Search for the cell housing the specified text and yield its [x, y] center coordinate. 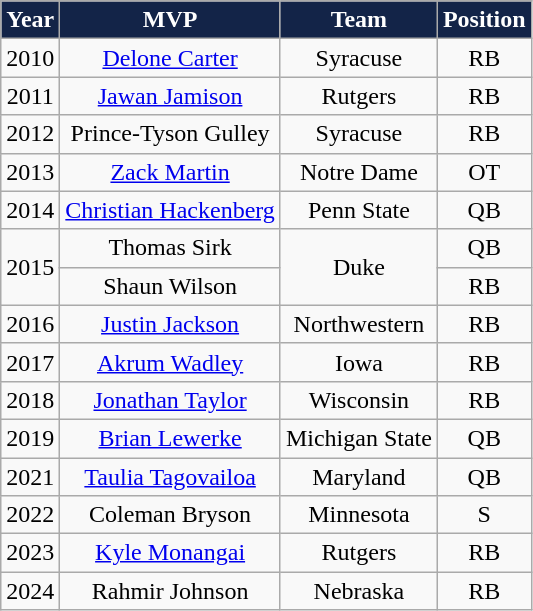
2018 [30, 400]
Justin Jackson [170, 324]
2010 [30, 58]
Northwestern [358, 324]
S [484, 515]
Wisconsin [358, 400]
2024 [30, 591]
Year [30, 20]
Christian Hackenberg [170, 210]
2012 [30, 134]
2021 [30, 477]
Shaun Wilson [170, 286]
Rahmir Johnson [170, 591]
Kyle Monangai [170, 553]
2019 [30, 438]
Notre Dame [358, 172]
Jawan Jamison [170, 96]
MVP [170, 20]
Jonathan Taylor [170, 400]
OT [484, 172]
Zack Martin [170, 172]
Maryland [358, 477]
Taulia Tagovailoa [170, 477]
Nebraska [358, 591]
Minnesota [358, 515]
Michigan State [358, 438]
Position [484, 20]
2015 [30, 267]
2011 [30, 96]
2017 [30, 362]
Team [358, 20]
Brian Lewerke [170, 438]
Penn State [358, 210]
2016 [30, 324]
Duke [358, 267]
Coleman Bryson [170, 515]
Akrum Wadley [170, 362]
2014 [30, 210]
2013 [30, 172]
Prince-Tyson Gulley [170, 134]
Delone Carter [170, 58]
Thomas Sirk [170, 248]
2023 [30, 553]
2022 [30, 515]
Iowa [358, 362]
